For the text-containing cell, return its midpoint in (X, Y) coordinate format. 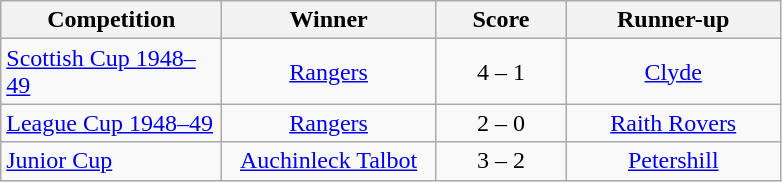
Runner-up (673, 20)
3 – 2 (500, 161)
Scottish Cup 1948–49 (112, 72)
Score (500, 20)
Winner (329, 20)
Competition (112, 20)
Junior Cup (112, 161)
Petershill (673, 161)
Auchinleck Talbot (329, 161)
Clyde (673, 72)
League Cup 1948–49 (112, 123)
Raith Rovers (673, 123)
2 – 0 (500, 123)
4 – 1 (500, 72)
